Capture the cell that displays the provided text and extract its [X, Y] central coordinate. 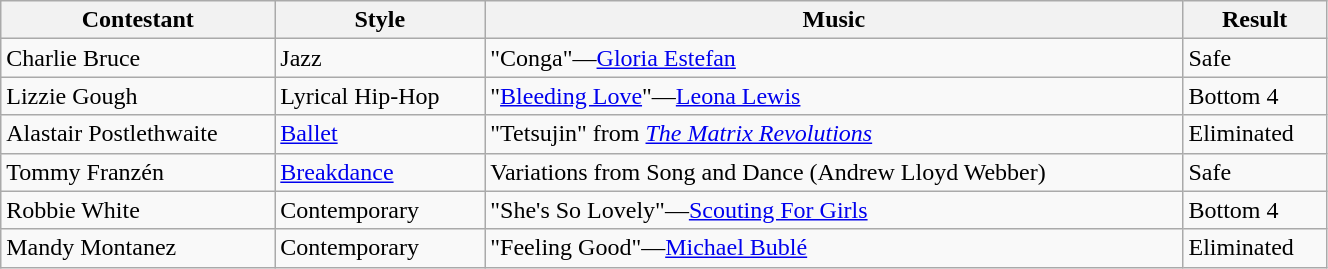
"Conga"—Gloria Estefan [834, 58]
Tommy Franzén [138, 172]
"Bleeding Love"—Leona Lewis [834, 96]
Robbie White [138, 210]
"Tetsujin" from The Matrix Revolutions [834, 134]
Charlie Bruce [138, 58]
Lizzie Gough [138, 96]
Alastair Postlethwaite [138, 134]
Jazz [380, 58]
Result [1254, 20]
Style [380, 20]
"She's So Lovely"—Scouting For Girls [834, 210]
Breakdance [380, 172]
Contestant [138, 20]
Lyrical Hip-Hop [380, 96]
Variations from Song and Dance (Andrew Lloyd Webber) [834, 172]
Mandy Montanez [138, 248]
Music [834, 20]
Ballet [380, 134]
"Feeling Good"—Michael Bublé [834, 248]
